Search for the cell housing the specified text and yield its (X, Y) center coordinate. 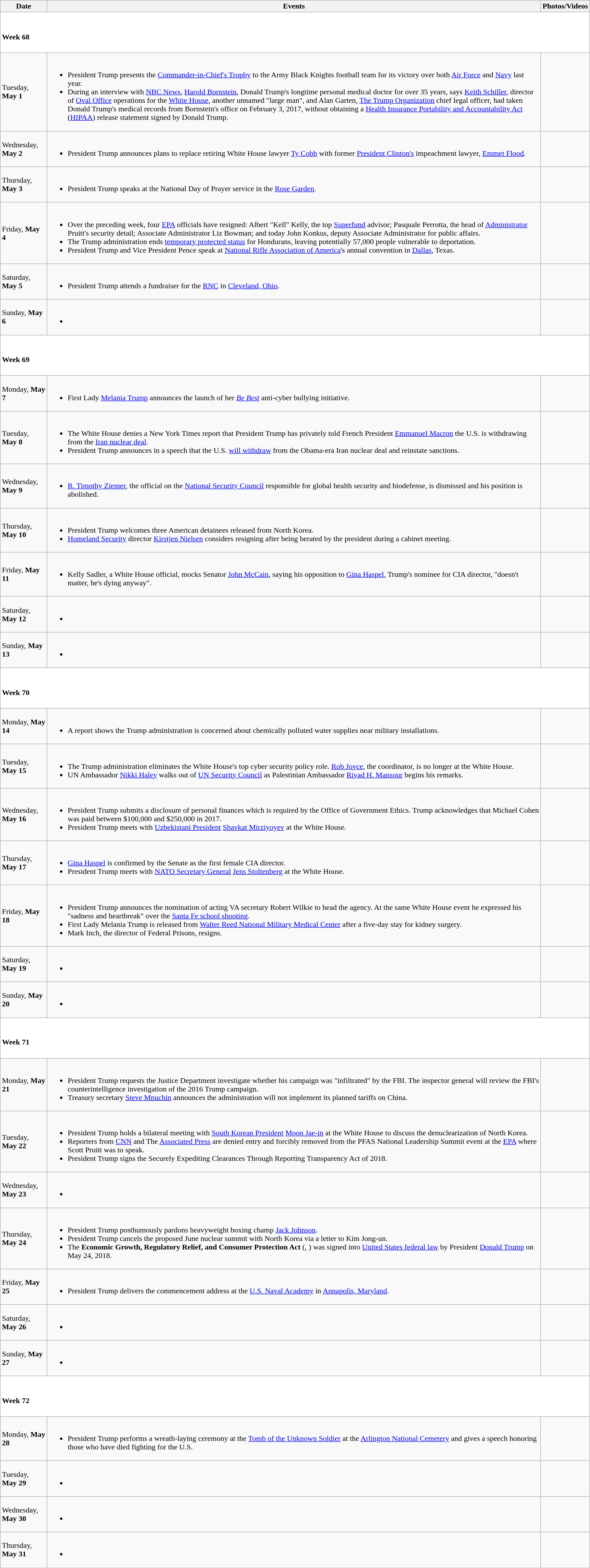
Photos/Videos (565, 6)
Wednesday, May 9 (24, 486)
Week 68 (295, 33)
Thursday, May 31 (24, 1550)
Thursday, May 17 (24, 863)
Friday, May 18 (24, 916)
Thursday, May 3 (24, 185)
President Trump speaks at the National Day of Prayer service in the Rose Garden. (294, 185)
Saturday, May 12 (24, 614)
President Trump delivers the commencement address at the U.S. Naval Academy in Annapolis, Maryland. (294, 1287)
Friday, May 25 (24, 1287)
Week 71 (295, 1038)
Tuesday, May 8 (24, 438)
Monday, May 21 (24, 1085)
Tuesday, May 1 (24, 92)
Date (24, 6)
Friday, May 11 (24, 574)
Wednesday, May 16 (24, 814)
Wednesday, May 30 (24, 1514)
Saturday, May 19 (24, 964)
Tuesday, May 22 (24, 1142)
Saturday, May 26 (24, 1323)
Sunday, May 27 (24, 1358)
Week 69 (295, 355)
Week 70 (295, 688)
President Trump attends a fundraiser for the RNC in Cleveland, Ohio. (294, 281)
First Lady Melania Trump announces the launch of her Be Best anti-cyber bullying initiative. (294, 394)
Thursday, May 10 (24, 530)
Wednesday, May 2 (24, 149)
A report shows the Trump administration is concerned about chemically polluted water supplies near military installations. (294, 726)
Sunday, May 6 (24, 317)
Sunday, May 20 (24, 1000)
Tuesday, May 15 (24, 766)
Wednesday, May 23 (24, 1190)
Saturday, May 5 (24, 281)
Week 72 (295, 1396)
Monday, May 28 (24, 1439)
Monday, May 7 (24, 394)
Monday, May 14 (24, 726)
Sunday, May 13 (24, 650)
Thursday, May 24 (24, 1238)
Events (294, 6)
Tuesday, May 29 (24, 1478)
President Trump announces plans to replace retiring White House lawyer Ty Cobb with former President Clinton's impeachment lawyer, Emmet Flood. (294, 149)
Friday, May 4 (24, 233)
